Find where the given text appears and provide that cell's center as [x, y] coordinate. 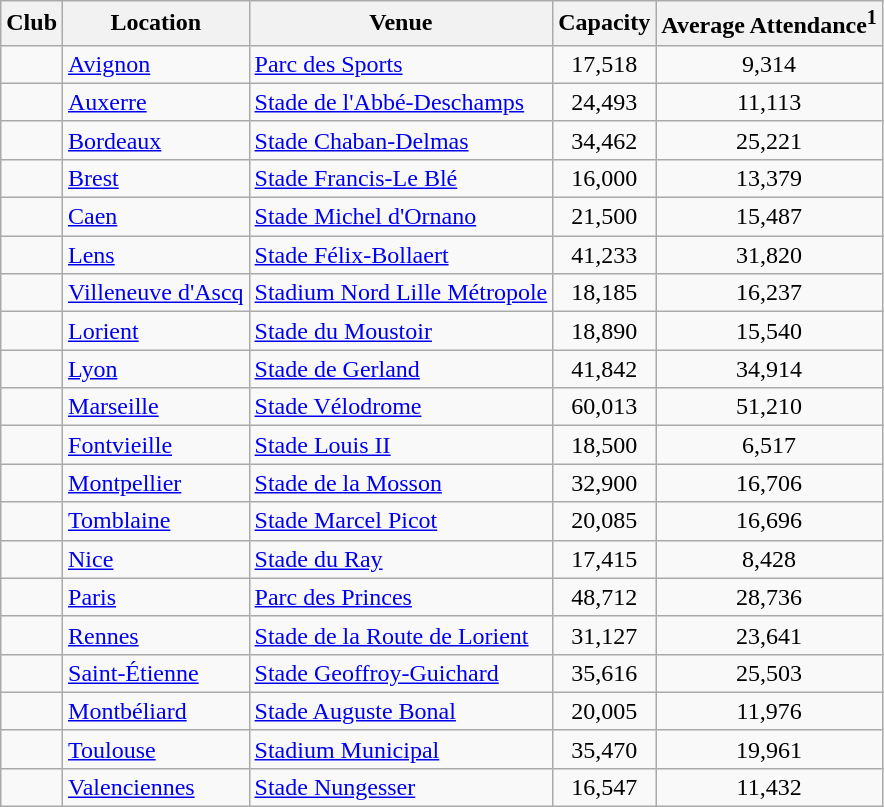
Villeneuve d'Ascq [156, 293]
21,500 [604, 217]
34,462 [604, 140]
Stade Michel d'Ornano [401, 217]
18,185 [604, 293]
20,085 [604, 521]
Stade Vélodrome [401, 407]
25,221 [770, 140]
Stade Chaban-Delmas [401, 140]
Stade Auguste Bonal [401, 711]
Stade Nungesser [401, 787]
Stade de la Mosson [401, 483]
23,641 [770, 635]
25,503 [770, 673]
Paris [156, 597]
Stade de la Route de Lorient [401, 635]
Fontvieille [156, 445]
35,616 [604, 673]
11,432 [770, 787]
11,113 [770, 102]
13,379 [770, 178]
Average Attendance1 [770, 24]
Parc des Princes [401, 597]
20,005 [604, 711]
17,415 [604, 559]
Saint-Étienne [156, 673]
15,487 [770, 217]
Lorient [156, 331]
Tomblaine [156, 521]
Montpellier [156, 483]
11,976 [770, 711]
Location [156, 24]
51,210 [770, 407]
Venue [401, 24]
Montbéliard [156, 711]
60,013 [604, 407]
16,237 [770, 293]
18,890 [604, 331]
32,900 [604, 483]
Lens [156, 255]
16,000 [604, 178]
Stade Louis II [401, 445]
Lyon [156, 369]
Auxerre [156, 102]
Stade de Gerland [401, 369]
8,428 [770, 559]
9,314 [770, 64]
Stade Geoffroy-Guichard [401, 673]
Toulouse [156, 749]
Avignon [156, 64]
Parc des Sports [401, 64]
Rennes [156, 635]
41,842 [604, 369]
31,127 [604, 635]
Brest [156, 178]
Bordeaux [156, 140]
19,961 [770, 749]
Stade du Moustoir [401, 331]
Caen [156, 217]
41,233 [604, 255]
Stade Marcel Picot [401, 521]
16,547 [604, 787]
Marseille [156, 407]
Stade Francis-Le Blé [401, 178]
Club [32, 24]
24,493 [604, 102]
16,706 [770, 483]
Stade de l'Abbé-Deschamps [401, 102]
35,470 [604, 749]
31,820 [770, 255]
34,914 [770, 369]
Nice [156, 559]
16,696 [770, 521]
15,540 [770, 331]
48,712 [604, 597]
Valenciennes [156, 787]
6,517 [770, 445]
17,518 [604, 64]
Stade du Ray [401, 559]
18,500 [604, 445]
28,736 [770, 597]
Stade Félix-Bollaert [401, 255]
Stadium Nord Lille Métropole [401, 293]
Stadium Municipal [401, 749]
Capacity [604, 24]
